Return [x, y] of the center of cell containing provided text 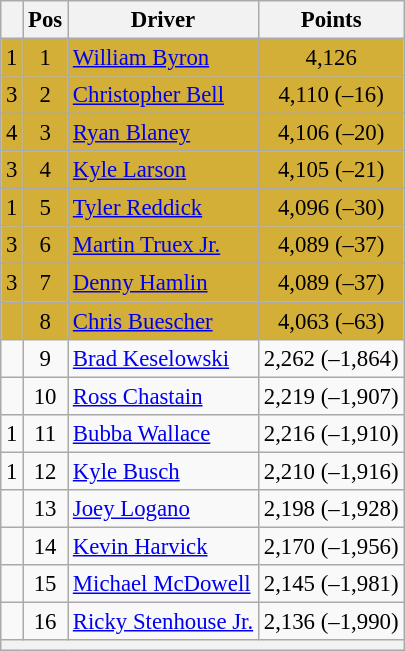
16 [46, 621]
William Byron [164, 58]
7 [46, 283]
Michael McDowell [164, 584]
Bubba Wallace [164, 433]
2,198 (–1,928) [330, 509]
Christopher Bell [164, 95]
Pos [46, 20]
Kevin Harvick [164, 546]
2,136 (–1,990) [330, 621]
10 [46, 396]
2,145 (–1,981) [330, 584]
2 [46, 95]
4,063 (–63) [330, 321]
Kyle Busch [164, 471]
Ricky Stenhouse Jr. [164, 621]
11 [46, 433]
15 [46, 584]
5 [46, 208]
4,096 (–30) [330, 208]
2,170 (–1,956) [330, 546]
Tyler Reddick [164, 208]
2,216 (–1,910) [330, 433]
Driver [164, 20]
4,105 (–21) [330, 170]
Kyle Larson [164, 170]
6 [46, 245]
2,210 (–1,916) [330, 471]
2,262 (–1,864) [330, 358]
14 [46, 546]
Ross Chastain [164, 396]
Denny Hamlin [164, 283]
4,110 (–16) [330, 95]
4,126 [330, 58]
13 [46, 509]
Chris Buescher [164, 321]
8 [46, 321]
9 [46, 358]
12 [46, 471]
Joey Logano [164, 509]
Brad Keselowski [164, 358]
2,219 (–1,907) [330, 396]
Martin Truex Jr. [164, 245]
Ryan Blaney [164, 133]
4,106 (–20) [330, 133]
Points [330, 20]
